Find where the given text appears and provide that cell's center as [x, y] coordinate. 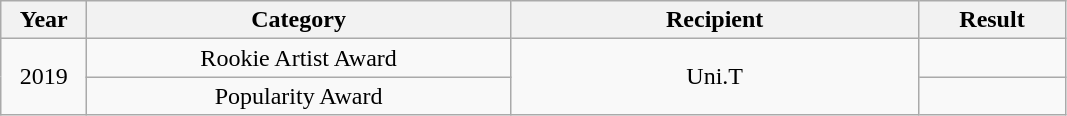
Rookie Artist Award [299, 58]
Category [299, 20]
Year [44, 20]
Uni.T [714, 77]
2019 [44, 77]
Recipient [714, 20]
Popularity Award [299, 96]
Result [992, 20]
